Identify which cell holds the provided text, then report its [X, Y] central coordinate. 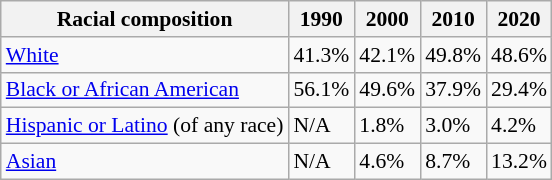
2020 [519, 19]
49.8% [453, 55]
8.7% [453, 162]
49.6% [387, 90]
56.1% [321, 90]
42.1% [387, 55]
Hispanic or Latino (of any race) [145, 126]
2000 [387, 19]
37.9% [453, 90]
41.3% [321, 55]
1.8% [387, 126]
3.0% [453, 126]
4.6% [387, 162]
White [145, 55]
48.6% [519, 55]
4.2% [519, 126]
Racial composition [145, 19]
29.4% [519, 90]
13.2% [519, 162]
Black or African American [145, 90]
2010 [453, 19]
Asian [145, 162]
1990 [321, 19]
